Return (x, y) of the center of cell containing provided text 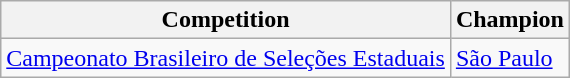
Competition (226, 20)
Campeonato Brasileiro de Seleções Estaduais (226, 58)
São Paulo (510, 58)
Champion (510, 20)
